From the cell containing the given text, extract its center point as [X, Y] coordinate. 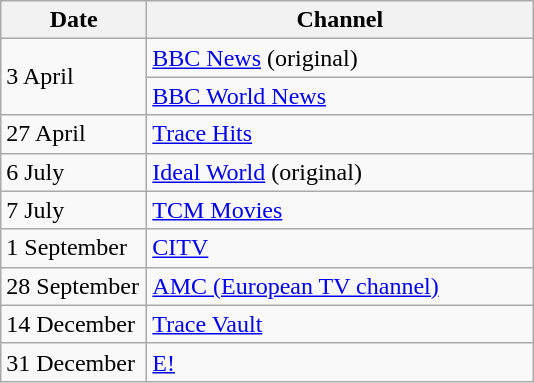
28 September [74, 286]
14 December [74, 324]
31 December [74, 362]
6 July [74, 172]
Channel [340, 20]
7 July [74, 210]
Ideal World (original) [340, 172]
Trace Vault [340, 324]
CITV [340, 248]
3 April [74, 77]
Date [74, 20]
27 April [74, 134]
Trace Hits [340, 134]
BBC News (original) [340, 58]
1 September [74, 248]
TCM Movies [340, 210]
E! [340, 362]
AMC (European TV channel) [340, 286]
BBC World News [340, 96]
